Scan for the cell matching the given text and deliver its [x, y] coordinate at center. 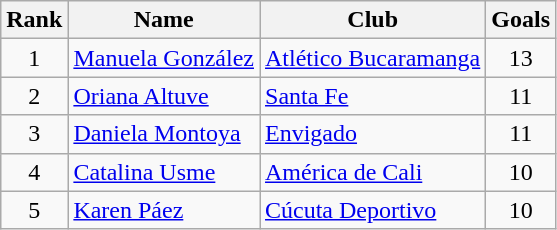
Club [373, 20]
Envigado [373, 134]
5 [34, 210]
Rank [34, 20]
Cúcuta Deportivo [373, 210]
Santa Fe [373, 96]
Oriana Altuve [164, 96]
1 [34, 58]
Daniela Montoya [164, 134]
Karen Páez [164, 210]
Manuela González [164, 58]
13 [521, 58]
Goals [521, 20]
3 [34, 134]
2 [34, 96]
4 [34, 172]
América de Cali [373, 172]
Atlético Bucaramanga [373, 58]
Catalina Usme [164, 172]
Name [164, 20]
